Extract the (X, Y) coordinate from the center of the cell holding the provided text.  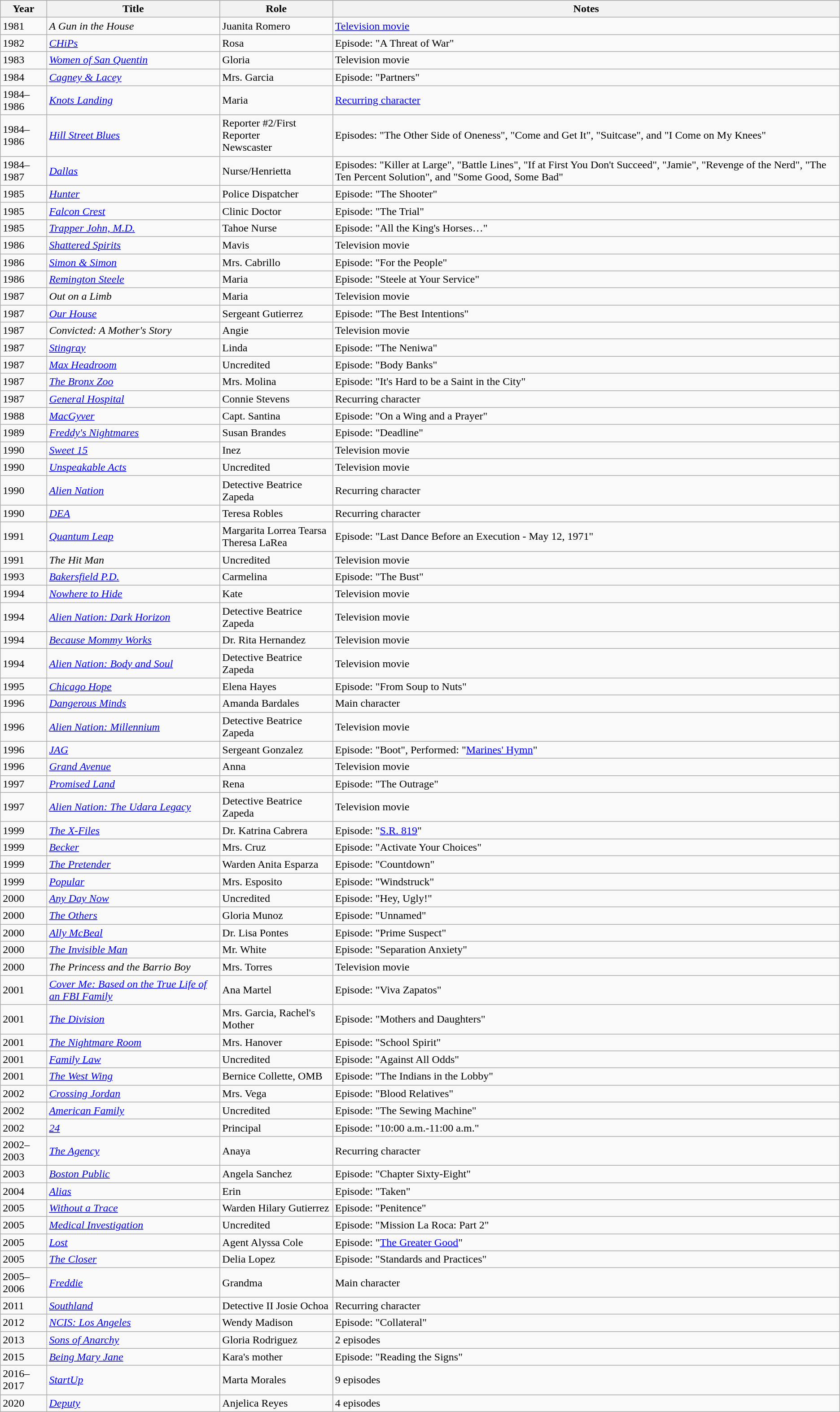
Episode: "The Trial" (586, 211)
Episode: "Reading the Signs" (586, 1357)
Promised Land (133, 784)
Elena Hayes (276, 686)
Mrs. Molina (276, 382)
Juanita Romero (276, 26)
Mr. White (276, 950)
Mrs. Cabrillo (276, 262)
Falcon Crest (133, 211)
Notes (586, 9)
Episode: "Penitence" (586, 1208)
Nurse/Henrietta (276, 170)
The Closer (133, 1259)
Crossing Jordan (133, 1093)
Role (276, 9)
The Others (133, 916)
Episode: "The Outrage" (586, 784)
General Hospital (133, 399)
Gloria Munoz (276, 916)
Amanda Bardales (276, 704)
Dr. Katrina Cabrera (276, 830)
Episode: "Against All Odds" (586, 1059)
Women of San Quentin (133, 60)
Anaya (276, 1150)
2004 (23, 1191)
Mrs. Garcia (276, 77)
Cover Me: Based on the True Life of an FBI Family (133, 990)
The X-Files (133, 830)
2005–2006 (23, 1282)
Episode: "Hey, Ugly!" (586, 899)
Becker (133, 847)
Detective II Josie Ochoa (276, 1306)
MacGyver (133, 416)
Mrs. Esposito (276, 882)
Trapper John, M.D. (133, 228)
Dr. Lisa Pontes (276, 933)
Episode: "Boot", Performed: "Marines' Hymn" (586, 750)
24 (133, 1128)
Lost (133, 1242)
Anjelica Reyes (276, 1403)
Out on a Limb (133, 297)
1995 (23, 686)
Our House (133, 314)
StartUp (133, 1380)
Principal (276, 1128)
Popular (133, 882)
Reporter #2/First Reporter Newscaster (276, 136)
Hunter (133, 194)
Episode: "10:00 a.m.-11:00 a.m." (586, 1128)
Sweet 15 (133, 450)
Anna (276, 767)
Unspeakable Acts (133, 467)
Episode: "The Shooter" (586, 194)
Episode: "School Spirit" (586, 1042)
2 episodes (586, 1340)
Episodes: "The Other Side of Oneness", "Come and Get It", "Suitcase", and "I Come on My Knees" (586, 136)
Episode: "The Indians in the Lobby" (586, 1076)
Margarita Lorrea Tearsa Theresa LaRea (276, 537)
Ally McBeal (133, 933)
Dr. Rita Hernandez (276, 640)
Family Law (133, 1059)
Alien Nation: Body and Soul (133, 663)
Dangerous Minds (133, 704)
Alien Nation: Dark Horizon (133, 617)
Grand Avenue (133, 767)
Mrs. Cruz (276, 847)
Quantum Leap (133, 537)
Kara's mother (276, 1357)
Episode: "Standards and Practices" (586, 1259)
DEA (133, 513)
Shattered Spirits (133, 245)
Sons of Anarchy (133, 1340)
Alias (133, 1191)
Bernice Collette, OMB (276, 1076)
Alien Nation (133, 490)
Erin (276, 1191)
2012 (23, 1323)
1984 (23, 77)
Any Day Now (133, 899)
Linda (276, 348)
Agent Alyssa Cole (276, 1242)
Marta Morales (276, 1380)
Gloria (276, 60)
Warden Anita Esparza (276, 864)
Episode: "A Threat of War" (586, 43)
Gloria Rodriguez (276, 1340)
Ana Martel (276, 990)
The Invisible Man (133, 950)
Rosa (276, 43)
Episode: "Mothers and Daughters" (586, 1019)
Being Mary Jane (133, 1357)
Mrs. Hanover (276, 1042)
Police Dispatcher (276, 194)
Episode: "The Best Intentions" (586, 314)
1981 (23, 26)
2011 (23, 1306)
Episode: "Partners" (586, 77)
Freddie (133, 1282)
1993 (23, 577)
1982 (23, 43)
Tahoe Nurse (276, 228)
Episode: "The Neniwa" (586, 348)
1984–1987 (23, 170)
Without a Trace (133, 1208)
Episode: "All the King's Horses…" (586, 228)
1983 (23, 60)
Bakersfield P.D. (133, 577)
Warden Hilary Gutierrez (276, 1208)
Mavis (276, 245)
Sergeant Gutierrez (276, 314)
Max Headroom (133, 365)
Deputy (133, 1403)
Alien Nation: The Udara Legacy (133, 807)
Convicted: A Mother's Story (133, 331)
Episode: "On a Wing and a Prayer" (586, 416)
Mrs. Vega (276, 1093)
Episode: "Prime Suspect" (586, 933)
Episode: "For the People" (586, 262)
Hill Street Blues (133, 136)
NCIS: Los Angeles (133, 1323)
Grandma (276, 1282)
The West Wing (133, 1076)
Stingray (133, 348)
Episode: "Taken" (586, 1191)
Episode: "It's Hard to be a Saint in the City" (586, 382)
Episode: "Separation Anxiety" (586, 950)
Episode: "Chapter Sixty-Eight" (586, 1174)
Carmelina (276, 577)
Episode: "Activate Your Choices" (586, 847)
Delia Lopez (276, 1259)
2015 (23, 1357)
1988 (23, 416)
2003 (23, 1174)
Episode: "Blood Relatives" (586, 1093)
Episode: "Unnamed" (586, 916)
Sergeant Gonzalez (276, 750)
Wendy Madison (276, 1323)
Medical Investigation (133, 1225)
Episode: "The Bust" (586, 577)
The Bronx Zoo (133, 382)
Rena (276, 784)
Episode: "Last Dance Before an Execution - May 12, 1971" (586, 537)
Remington Steele (133, 280)
Year (23, 9)
Kate (276, 594)
Episode: "The Sewing Machine" (586, 1110)
2013 (23, 1340)
The Hit Man (133, 560)
Teresa Robles (276, 513)
Episode: "Steele at Your Service" (586, 280)
4 episodes (586, 1403)
Mrs. Garcia, Rachel's Mother (276, 1019)
1989 (23, 433)
American Family (133, 1110)
2002–2003 (23, 1150)
Simon & Simon (133, 262)
The Agency (133, 1150)
The Princess and the Barrio Boy (133, 967)
Episode: "S.R. 819" (586, 830)
Susan Brandes (276, 433)
JAG (133, 750)
Angela Sanchez (276, 1174)
The Division (133, 1019)
Connie Stevens (276, 399)
Because Mommy Works (133, 640)
Episode: "Windstruck" (586, 882)
Episode: "Mission La Roca: Part 2" (586, 1225)
Angie (276, 331)
Chicago Hope (133, 686)
Episode: "The Greater Good" (586, 1242)
A Gun in the House (133, 26)
Alien Nation: Millennium (133, 727)
Episode: "From Soup to Nuts" (586, 686)
Nowhere to Hide (133, 594)
Boston Public (133, 1174)
Episode: "Viva Zapatos" (586, 990)
Episode: "Deadline" (586, 433)
Inez (276, 450)
The Nightmare Room (133, 1042)
2016–2017 (23, 1380)
Knots Landing (133, 101)
Capt. Santina (276, 416)
Episode: "Body Banks" (586, 365)
The Pretender (133, 864)
Cagney & Lacey (133, 77)
2020 (23, 1403)
9 episodes (586, 1380)
CHiPs (133, 43)
Freddy's Nightmares (133, 433)
Mrs. Torres (276, 967)
Title (133, 9)
Clinic Doctor (276, 211)
Episode: "Collateral" (586, 1323)
Southland (133, 1306)
Dallas (133, 170)
Episode: "Countdown" (586, 864)
